Return the [X, Y] coordinate for the center point of the cell that contains the specified text.  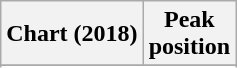
Chart (2018) [72, 34]
Peak position [189, 34]
